Search for the cell housing the specified text and yield its [x, y] center coordinate. 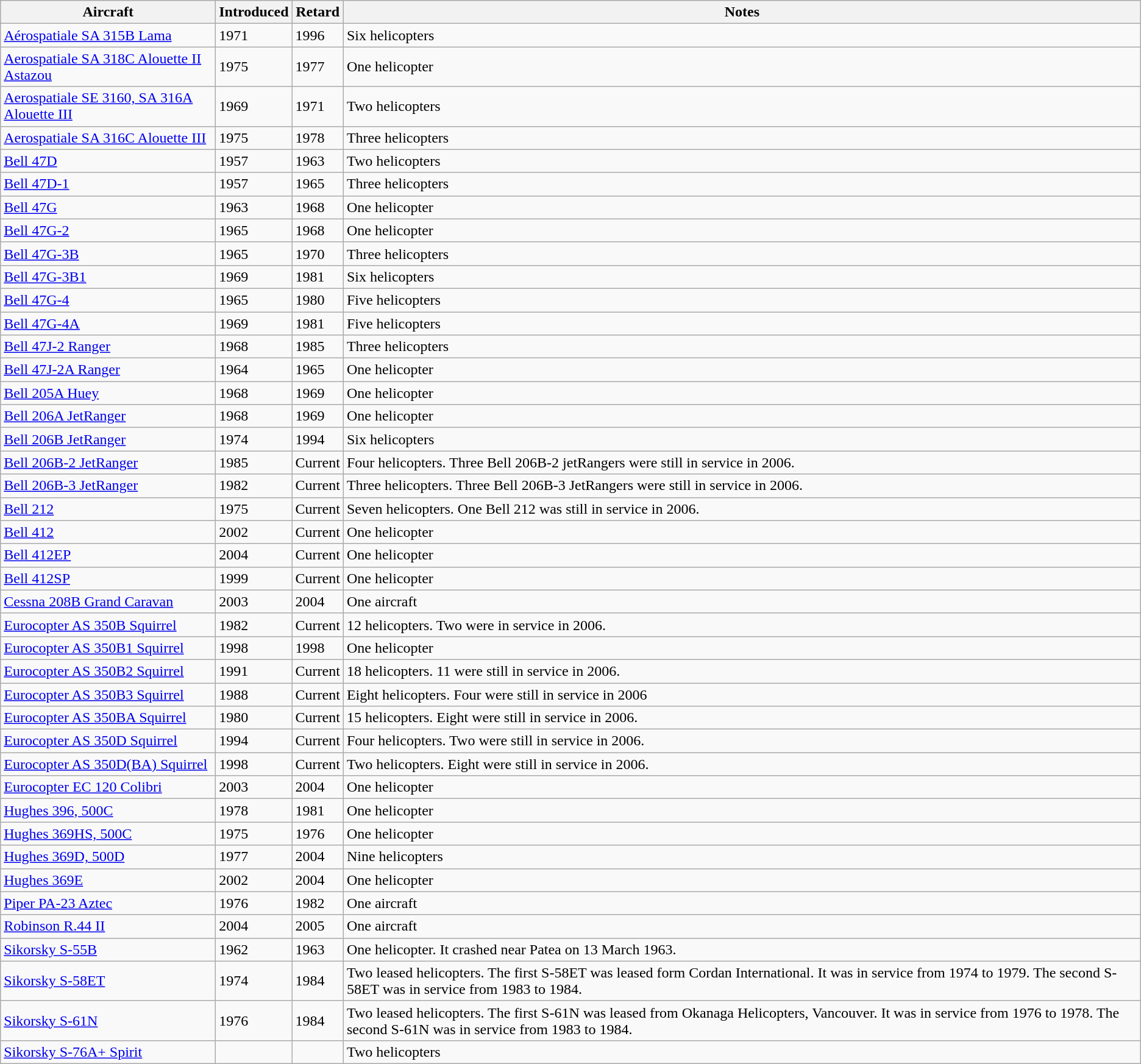
Bell 212 [108, 509]
Introduced [254, 12]
12 helicopters. Two were in service in 2006. [742, 625]
Piper PA-23 Aztec [108, 903]
Bell 412SP [108, 578]
Bell 206A JetRanger [108, 416]
Bell 206B-2 JetRanger [108, 463]
Eurocopter AS 350D(BA) Squirrel [108, 764]
1962 [254, 949]
Robinson R.44 II [108, 926]
Hughes 396, 500C [108, 810]
Three helicopters. Three Bell 206B-3 JetRangers were still in service in 2006. [742, 486]
Bell 47G-4A [108, 324]
1996 [318, 35]
Sikorsky S-58ET [108, 981]
Bell 47J-2 Ranger [108, 347]
Seven helicopters. One Bell 212 was still in service in 2006. [742, 509]
Bell 206B-3 JetRanger [108, 486]
15 helicopters. Eight were still in service in 2006. [742, 718]
Bell 47D-1 [108, 184]
Eurocopter AS 350B1 Squirrel [108, 648]
Four helicopters. Two were still in service in 2006. [742, 741]
Hughes 369E [108, 880]
Eurocopter AS 350BA Squirrel [108, 718]
Sikorsky S-61N [108, 1020]
1991 [254, 671]
Bell 47G-2 [108, 230]
Cessna 208B Grand Caravan [108, 601]
Sikorsky S-55B [108, 949]
One helicopter. It crashed near Patea on 13 March 1963. [742, 949]
Hughes 369HS, 500C [108, 834]
Bell 412 [108, 532]
Aerospatiale SA 316C Alouette III [108, 138]
Bell 47G-3B1 [108, 277]
Aerospatiale SE 3160, SA 316A Alouette III [108, 106]
Eurocopter AS 350B2 Squirrel [108, 671]
Bell 205A Huey [108, 393]
Bell 47G [108, 207]
Aerospatiale SA 318C Alouette II Astazou [108, 67]
Eurocopter AS 350D Squirrel [108, 741]
Notes [742, 12]
Bell 47G-4 [108, 300]
18 helicopters. 11 were still in service in 2006. [742, 671]
2005 [318, 926]
Retard [318, 12]
Eurocopter AS 350B Squirrel [108, 625]
Bell 47G-3B [108, 254]
Eurocopter EC 120 Colibri [108, 787]
Sikorsky S-76A+ Spirit [108, 1052]
Two helicopters. Eight were still in service in 2006. [742, 764]
Eight helicopters. Four were still in service in 2006 [742, 694]
1970 [318, 254]
Eurocopter AS 350B3 Squirrel [108, 694]
Bell 412EP [108, 555]
Bell 206B JetRanger [108, 439]
1964 [254, 370]
Hughes 369D, 500D [108, 857]
Four helicopters. Three Bell 206B-2 jetRangers were still in service in 2006. [742, 463]
Nine helicopters [742, 857]
Bell 47J-2A Ranger [108, 370]
Aircraft [108, 12]
Aérospatiale SA 315B Lama [108, 35]
1988 [254, 694]
1999 [254, 578]
Bell 47D [108, 161]
